Capture the cell that displays the provided text and extract its (x, y) central coordinate. 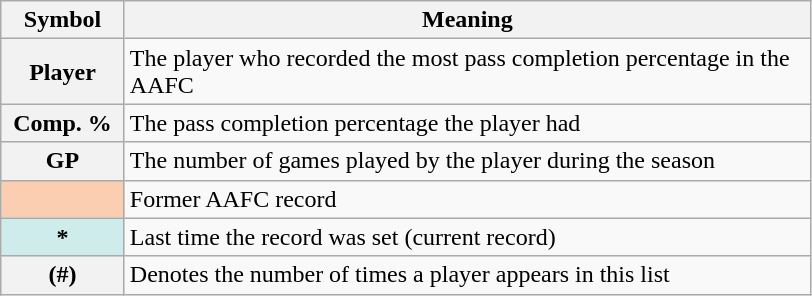
Player (63, 72)
Last time the record was set (current record) (467, 237)
Denotes the number of times a player appears in this list (467, 275)
The player who recorded the most pass completion percentage in the AAFC (467, 72)
Symbol (63, 20)
GP (63, 161)
Comp. % (63, 123)
The number of games played by the player during the season (467, 161)
Former AAFC record (467, 199)
* (63, 237)
The pass completion percentage the player had (467, 123)
(#) (63, 275)
Meaning (467, 20)
